Pinpoint the cell where the given text exists, returning its [x, y] midpoint coordinate. 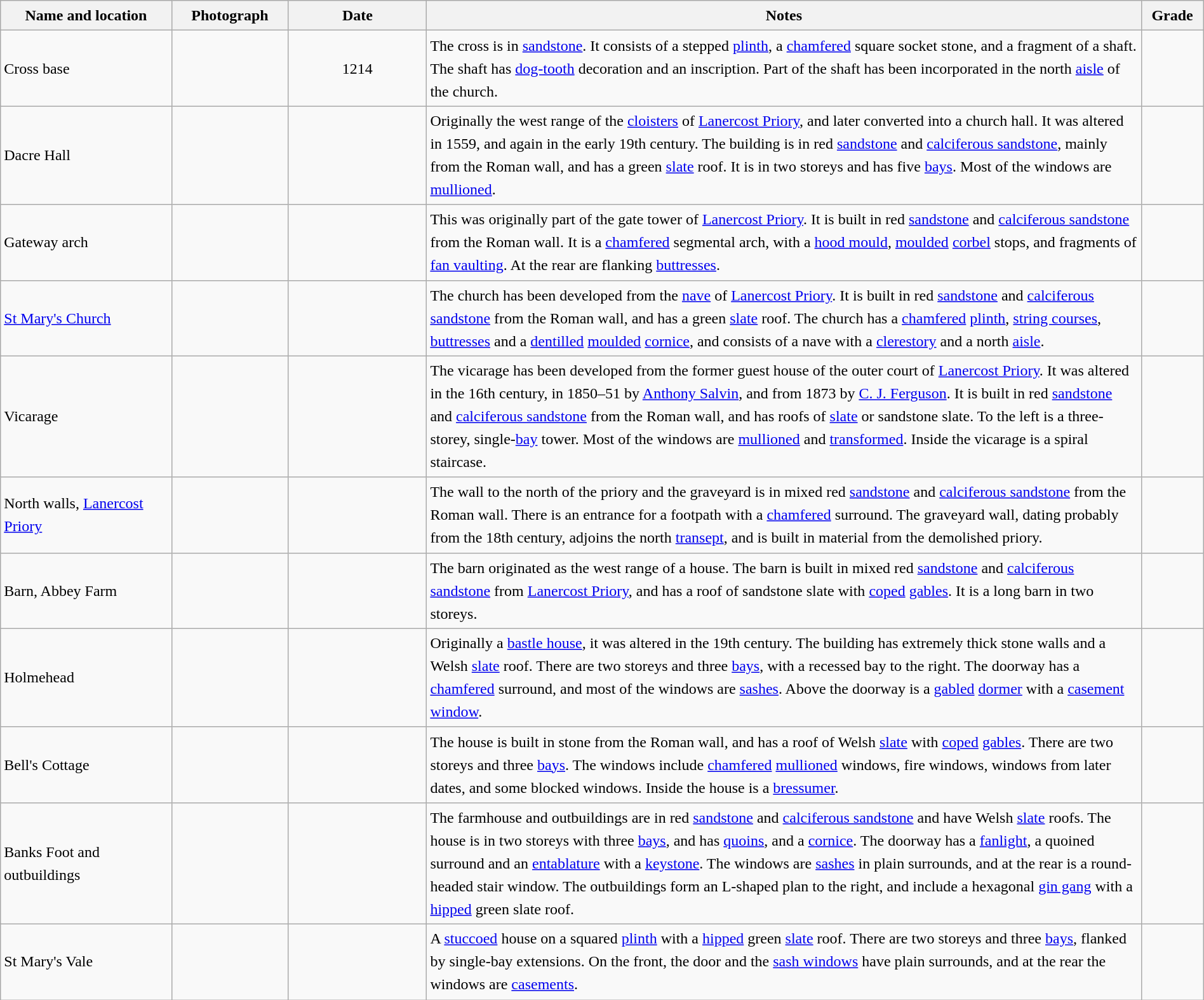
Dacre Hall [86, 155]
Grade [1172, 15]
Name and location [86, 15]
Banks Foot and outbuildings [86, 863]
Date [358, 15]
Notes [784, 15]
1214 [358, 69]
Barn, Abbey Farm [86, 591]
Holmehead [86, 677]
Vicarage [86, 417]
St Mary's Church [86, 318]
Cross base [86, 69]
Gateway arch [86, 243]
St Mary's Vale [86, 962]
Bell's Cottage [86, 765]
North walls, Lanercost Priory [86, 515]
Photograph [230, 15]
